Determine the (X, Y) coordinate at the center of the cell enclosing the given text.  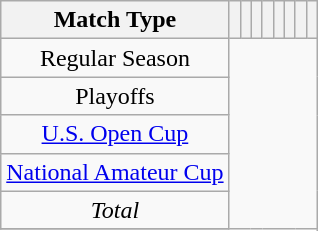
U.S. Open Cup (115, 134)
Regular Season (115, 58)
National Amateur Cup (115, 172)
Playoffs (115, 96)
Total (115, 210)
Match Type (115, 20)
